Return [x, y] of the center of cell containing provided text 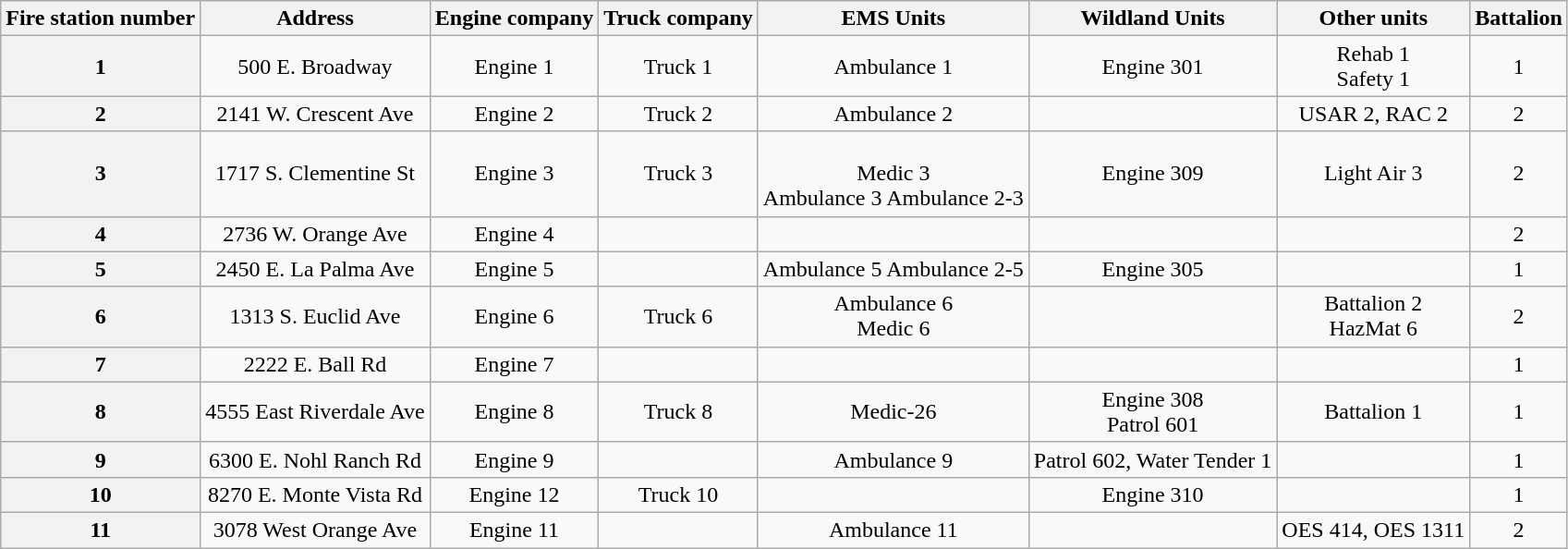
Light Air 3 [1373, 174]
Engine 2 [514, 114]
Engine 1 [514, 67]
Engine 9 [514, 459]
Battalion [1519, 18]
Engine company [514, 18]
Engine 5 [514, 269]
5 [101, 269]
8 [101, 412]
500 E. Broadway [316, 67]
Engine 12 [514, 494]
Engine 7 [514, 364]
EMS Units [893, 18]
Ambulance 2 [893, 114]
Engine 309 [1152, 174]
7 [101, 364]
Engine 3 [514, 174]
Engine 308Patrol 601 [1152, 412]
Engine 6 [514, 316]
Ambulance 9 [893, 459]
10 [101, 494]
Ambulance 1 [893, 67]
USAR 2, RAC 2 [1373, 114]
2141 W. Crescent Ave [316, 114]
11 [101, 530]
Ambulance 11 [893, 530]
1717 S. Clementine St [316, 174]
Engine 4 [514, 234]
Battalion 1 [1373, 412]
Engine 301 [1152, 67]
Address [316, 18]
Ambulance 5 Ambulance 2-5 [893, 269]
Ambulance 6Medic 6 [893, 316]
8270 E. Monte Vista Rd [316, 494]
3078 West Orange Ave [316, 530]
Truck 3 [678, 174]
Truck 8 [678, 412]
Medic-26 [893, 412]
2222 E. Ball Rd [316, 364]
2450 E. La Palma Ave [316, 269]
Patrol 602, Water Tender 1 [1152, 459]
Truck 2 [678, 114]
Engine 11 [514, 530]
6300 E. Nohl Ranch Rd [316, 459]
4555 East Riverdale Ave [316, 412]
Truck 1 [678, 67]
3 [101, 174]
Wildland Units [1152, 18]
9 [101, 459]
Truck company [678, 18]
Fire station number [101, 18]
Other units [1373, 18]
Battalion 2HazMat 6 [1373, 316]
6 [101, 316]
OES 414, OES 1311 [1373, 530]
4 [101, 234]
2736 W. Orange Ave [316, 234]
Engine 310 [1152, 494]
Engine 305 [1152, 269]
1313 S. Euclid Ave [316, 316]
Truck 10 [678, 494]
Medic 3Ambulance 3 Ambulance 2-3 [893, 174]
Engine 8 [514, 412]
Truck 6 [678, 316]
Rehab 1Safety 1 [1373, 67]
